Return the (x, y) coordinate for the center point of the cell that contains the specified text.  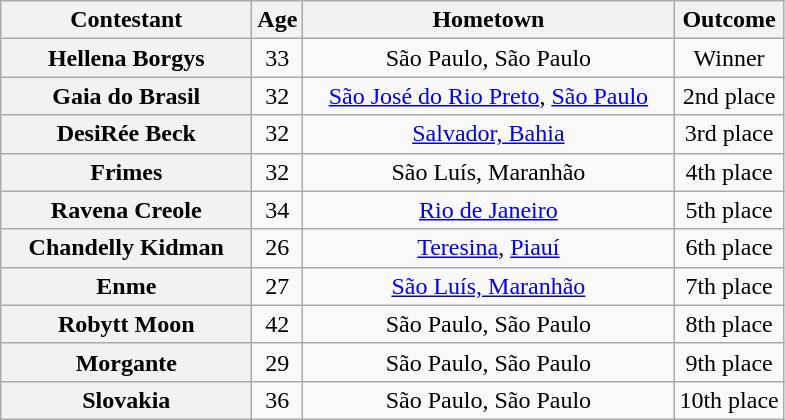
10th place (729, 400)
9th place (729, 362)
Gaia do Brasil (126, 96)
Robytt Moon (126, 324)
36 (278, 400)
Enme (126, 286)
Chandelly Kidman (126, 248)
27 (278, 286)
Winner (729, 58)
Contestant (126, 20)
6th place (729, 248)
5th place (729, 210)
Slovakia (126, 400)
Hellena Borgys (126, 58)
7th place (729, 286)
34 (278, 210)
Hometown (488, 20)
Frimes (126, 172)
26 (278, 248)
Rio de Janeiro (488, 210)
3rd place (729, 134)
São José do Rio Preto, São Paulo (488, 96)
42 (278, 324)
DesiRée Beck (126, 134)
Teresina, Piauí (488, 248)
33 (278, 58)
Ravena Creole (126, 210)
Morgante (126, 362)
Outcome (729, 20)
29 (278, 362)
2nd place (729, 96)
Age (278, 20)
8th place (729, 324)
4th place (729, 172)
Salvador, Bahia (488, 134)
